Output the [x, y] coordinate of the center of the cell containing the given text.  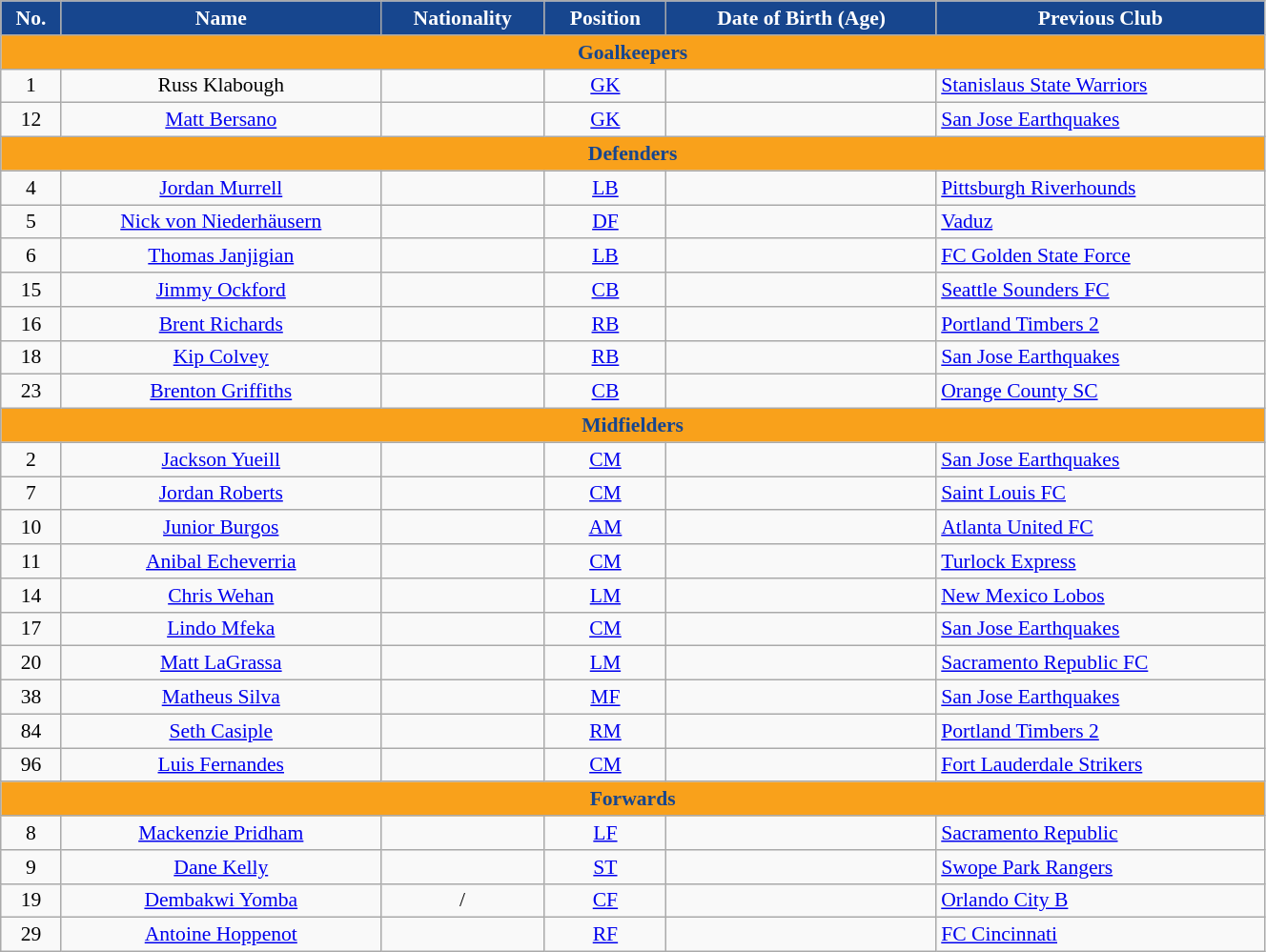
15 [31, 290]
Position [605, 18]
18 [31, 357]
2 [31, 459]
RF [605, 935]
Nationality [462, 18]
Seattle Sounders FC [1100, 290]
Fort Lauderdale Strikers [1100, 765]
Date of Birth (Age) [801, 18]
Lindo Mfeka [221, 629]
CF [605, 901]
Nick von Niederhäusern [221, 222]
Defenders [633, 154]
Dane Kelly [221, 867]
84 [31, 731]
Antoine Hoppenot [221, 935]
Russ Klabough [221, 86]
Kip Colvey [221, 357]
Brenton Griffiths [221, 392]
Jackson Yueill [221, 459]
Swope Park Rangers [1100, 867]
Goalkeepers [633, 52]
17 [31, 629]
10 [31, 528]
1 [31, 86]
Stanislaus State Warriors [1100, 86]
Orlando City B [1100, 901]
Forwards [633, 800]
5 [31, 222]
7 [31, 494]
8 [31, 833]
Anibal Echeverria [221, 561]
Saint Louis FC [1100, 494]
38 [31, 698]
Thomas Janjigian [221, 256]
19 [31, 901]
Jordan Murrell [221, 188]
New Mexico Lobos [1100, 596]
Atlanta United FC [1100, 528]
20 [31, 663]
Orange County SC [1100, 392]
Pittsburgh Riverhounds [1100, 188]
Chris Wehan [221, 596]
12 [31, 120]
14 [31, 596]
DF [605, 222]
16 [31, 324]
/ [462, 901]
Name [221, 18]
Vaduz [1100, 222]
No. [31, 18]
Seth Casiple [221, 731]
ST [605, 867]
FC Golden State Force [1100, 256]
Jordan Roberts [221, 494]
11 [31, 561]
Jimmy Ockford [221, 290]
Previous Club [1100, 18]
Sacramento Republic FC [1100, 663]
Matt LaGrassa [221, 663]
AM [605, 528]
96 [31, 765]
Dembakwi Yomba [221, 901]
23 [31, 392]
6 [31, 256]
Matt Bersano [221, 120]
9 [31, 867]
Midfielders [633, 426]
Sacramento Republic [1100, 833]
Mackenzie Pridham [221, 833]
Turlock Express [1100, 561]
4 [31, 188]
Junior Burgos [221, 528]
Brent Richards [221, 324]
Matheus Silva [221, 698]
FC Cincinnati [1100, 935]
Luis Fernandes [221, 765]
MF [605, 698]
29 [31, 935]
RM [605, 731]
LF [605, 833]
